Search for the cell housing the specified text and yield its (x, y) center coordinate. 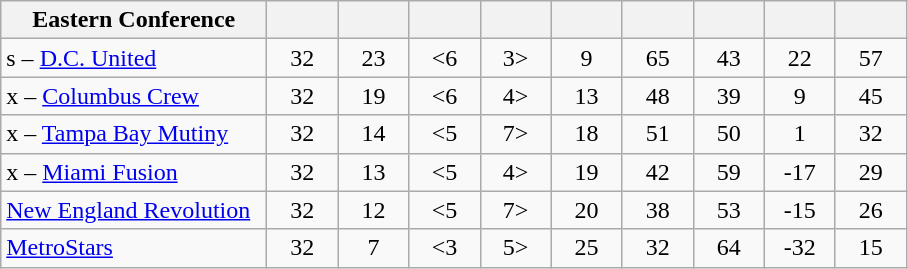
22 (800, 58)
MetroStars (134, 248)
45 (870, 96)
51 (658, 134)
64 (728, 248)
50 (728, 134)
26 (870, 210)
38 (658, 210)
20 (586, 210)
-15 (800, 210)
25 (586, 248)
1 (800, 134)
14 (374, 134)
29 (870, 172)
x – Columbus Crew (134, 96)
43 (728, 58)
-32 (800, 248)
-17 (800, 172)
57 (870, 58)
39 (728, 96)
48 (658, 96)
3> (516, 58)
Eastern Conference (134, 20)
7 (374, 248)
5> (516, 248)
15 (870, 248)
x – Tampa Bay Mutiny (134, 134)
18 (586, 134)
59 (728, 172)
<3 (444, 248)
42 (658, 172)
x – Miami Fusion (134, 172)
12 (374, 210)
23 (374, 58)
65 (658, 58)
New England Revolution (134, 210)
s – D.C. United (134, 58)
53 (728, 210)
